Return the [x, y] coordinate for the center point of the cell that contains the specified text.  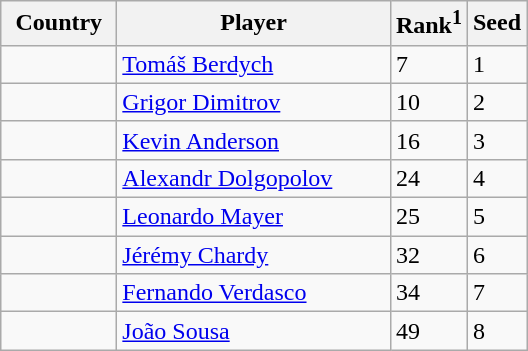
Leonardo Mayer [254, 217]
10 [428, 102]
Fernando Verdasco [254, 293]
34 [428, 293]
8 [496, 331]
Tomáš Berdych [254, 64]
16 [428, 140]
Player [254, 24]
3 [496, 140]
João Sousa [254, 331]
2 [496, 102]
Kevin Anderson [254, 140]
Seed [496, 24]
1 [496, 64]
49 [428, 331]
4 [496, 178]
Grigor Dimitrov [254, 102]
25 [428, 217]
Alexandr Dolgopolov [254, 178]
24 [428, 178]
Country [59, 24]
6 [496, 255]
Rank1 [428, 24]
5 [496, 217]
32 [428, 255]
Jérémy Chardy [254, 255]
